Find where the given text appears and provide that cell's center as [X, Y] coordinate. 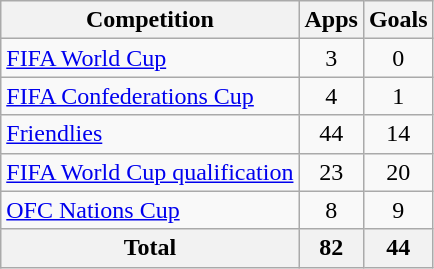
4 [331, 96]
Apps [331, 20]
Goals [398, 20]
Competition [150, 20]
9 [398, 210]
0 [398, 58]
Friendlies [150, 134]
1 [398, 96]
3 [331, 58]
8 [331, 210]
82 [331, 248]
14 [398, 134]
23 [331, 172]
FIFA World Cup [150, 58]
FIFA World Cup qualification [150, 172]
OFC Nations Cup [150, 210]
FIFA Confederations Cup [150, 96]
20 [398, 172]
Total [150, 248]
